Pinpoint the cell where the given text exists, returning its (x, y) midpoint coordinate. 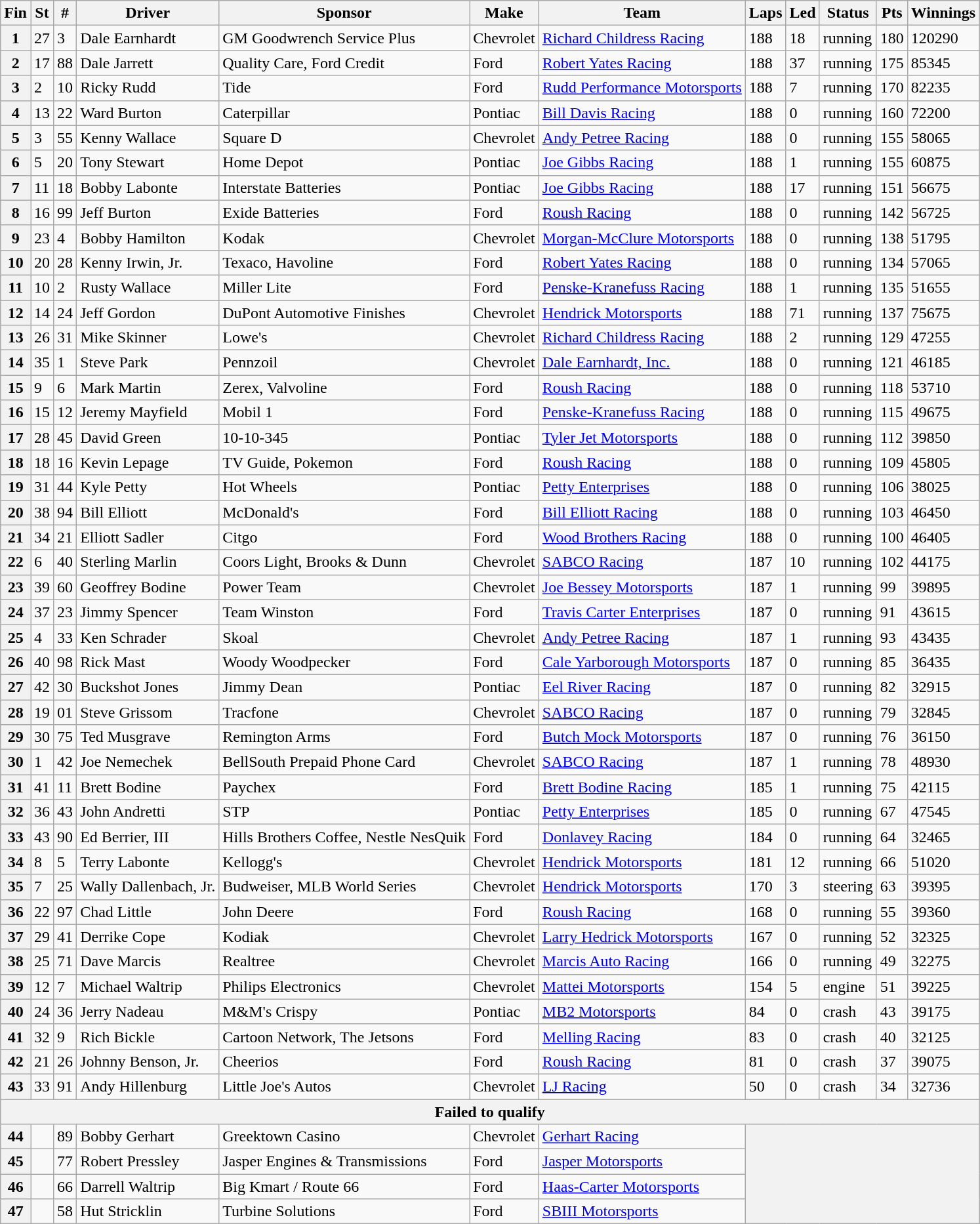
John Andretti (148, 812)
Coors Light, Brooks & Dunn (344, 562)
Woody Woodpecker (344, 662)
Jimmy Spencer (148, 612)
72200 (943, 113)
120290 (943, 38)
58065 (943, 138)
Ed Berrier, III (148, 837)
Ricky Rudd (148, 88)
Status (847, 13)
51795 (943, 237)
Dale Earnhardt, Inc. (642, 363)
Philips Electronics (344, 987)
Miller Lite (344, 287)
Pennzoil (344, 363)
Realtree (344, 962)
Cheerios (344, 1061)
Fin (16, 13)
Elliott Sadler (148, 537)
39225 (943, 987)
Bobby Gerhart (148, 1137)
Bill Elliott Racing (642, 512)
Ken Schrader (148, 637)
Jerry Nadeau (148, 1011)
Jasper Engines & Transmissions (344, 1162)
56725 (943, 213)
67 (892, 812)
47255 (943, 338)
Rich Bickle (148, 1036)
51020 (943, 862)
Haas-Carter Motorsports (642, 1187)
32915 (943, 687)
88 (66, 63)
engine (847, 987)
180 (892, 38)
DuPont Automotive Finishes (344, 313)
St (42, 13)
51655 (943, 287)
154 (766, 987)
160 (892, 113)
Dale Jarrett (148, 63)
100 (892, 537)
32125 (943, 1036)
118 (892, 388)
83 (766, 1036)
Johnny Benson, Jr. (148, 1061)
Square D (344, 138)
Failed to qualify (490, 1112)
Darrell Waltrip (148, 1187)
Hills Brothers Coffee, Nestle NesQuik (344, 837)
Remington Arms (344, 737)
39075 (943, 1061)
46450 (943, 512)
168 (766, 912)
167 (766, 937)
90 (66, 837)
Power Team (344, 587)
Mattei Motorsports (642, 987)
134 (892, 262)
Eel River Racing (642, 687)
Dave Marcis (148, 962)
Kenny Wallace (148, 138)
Melling Racing (642, 1036)
32465 (943, 837)
Driver (148, 13)
Kevin Lepage (148, 462)
Lowe's (344, 338)
Jeremy Mayfield (148, 413)
49 (892, 962)
10-10-345 (344, 438)
103 (892, 512)
Tyler Jet Motorsports (642, 438)
52 (892, 937)
94 (66, 512)
Marcis Auto Racing (642, 962)
63 (892, 887)
Cale Yarborough Motorsports (642, 662)
Bobby Hamilton (148, 237)
Hut Stricklin (148, 1212)
Gerhart Racing (642, 1137)
Rudd Performance Motorsports (642, 88)
Derrike Cope (148, 937)
51 (892, 987)
Kodiak (344, 937)
John Deere (344, 912)
Ward Burton (148, 113)
Little Joe's Autos (344, 1086)
36150 (943, 737)
Andy Hillenburg (148, 1086)
Kyle Petty (148, 487)
32325 (943, 937)
58 (66, 1212)
Chad Little (148, 912)
Big Kmart / Route 66 (344, 1187)
Donlavey Racing (642, 837)
Kellogg's (344, 862)
Jimmy Dean (344, 687)
39175 (943, 1011)
50 (766, 1086)
STP (344, 812)
Skoal (344, 637)
43615 (943, 612)
TV Guide, Pokemon (344, 462)
Paychex (344, 787)
Cartoon Network, The Jetsons (344, 1036)
Morgan-McClure Motorsports (642, 237)
Steve Grissom (148, 712)
Led (803, 13)
Bobby Labonte (148, 188)
129 (892, 338)
60 (66, 587)
46 (16, 1187)
Hot Wheels (344, 487)
138 (892, 237)
98 (66, 662)
Greektown Casino (344, 1137)
39395 (943, 887)
102 (892, 562)
Team Winston (344, 612)
56675 (943, 188)
175 (892, 63)
Citgo (344, 537)
Mobil 1 (344, 413)
Team (642, 13)
Exide Batteries (344, 213)
112 (892, 438)
57065 (943, 262)
SBIII Motorsports (642, 1212)
Mike Skinner (148, 338)
Rusty Wallace (148, 287)
46405 (943, 537)
Tide (344, 88)
75675 (943, 313)
01 (66, 712)
Jasper Motorsports (642, 1162)
Steve Park (148, 363)
Bill Elliott (148, 512)
45805 (943, 462)
78 (892, 762)
Michael Waltrip (148, 987)
60875 (943, 163)
Sponsor (344, 13)
97 (66, 912)
Ted Musgrave (148, 737)
Quality Care, Ford Credit (344, 63)
Terry Labonte (148, 862)
121 (892, 363)
Robert Pressley (148, 1162)
Wally Dallenbach, Jr. (148, 887)
77 (66, 1162)
Tony Stewart (148, 163)
49675 (943, 413)
82235 (943, 88)
Home Depot (344, 163)
MB2 Motorsports (642, 1011)
109 (892, 462)
181 (766, 862)
Jeff Burton (148, 213)
115 (892, 413)
106 (892, 487)
Joe Bessey Motorsports (642, 587)
Kenny Irwin, Jr. (148, 262)
Sterling Marlin (148, 562)
Wood Brothers Racing (642, 537)
Make (504, 13)
Mark Martin (148, 388)
76 (892, 737)
39895 (943, 587)
47 (16, 1212)
Brett Bodine Racing (642, 787)
82 (892, 687)
44175 (943, 562)
53710 (943, 388)
Buckshot Jones (148, 687)
Pts (892, 13)
32845 (943, 712)
Zerex, Valvoline (344, 388)
85 (892, 662)
39850 (943, 438)
Joe Nemechek (148, 762)
# (66, 13)
Caterpillar (344, 113)
135 (892, 287)
46185 (943, 363)
32736 (943, 1086)
48930 (943, 762)
Geoffrey Bodine (148, 587)
Brett Bodine (148, 787)
85345 (943, 63)
184 (766, 837)
Interstate Batteries (344, 188)
38025 (943, 487)
42115 (943, 787)
142 (892, 213)
Larry Hedrick Motorsports (642, 937)
93 (892, 637)
Tracfone (344, 712)
Jeff Gordon (148, 313)
Bill Davis Racing (642, 113)
36435 (943, 662)
steering (847, 887)
43435 (943, 637)
Texaco, Havoline (344, 262)
47545 (943, 812)
89 (66, 1137)
Turbine Solutions (344, 1212)
M&M's Crispy (344, 1011)
84 (766, 1011)
39360 (943, 912)
Butch Mock Motorsports (642, 737)
GM Goodwrench Service Plus (344, 38)
64 (892, 837)
79 (892, 712)
151 (892, 188)
Laps (766, 13)
137 (892, 313)
Winnings (943, 13)
166 (766, 962)
Rick Mast (148, 662)
Travis Carter Enterprises (642, 612)
32275 (943, 962)
Dale Earnhardt (148, 38)
Budweiser, MLB World Series (344, 887)
LJ Racing (642, 1086)
Kodak (344, 237)
David Green (148, 438)
BellSouth Prepaid Phone Card (344, 762)
McDonald's (344, 512)
81 (766, 1061)
